Output the [X, Y] coordinate of the center of the cell containing the given text.  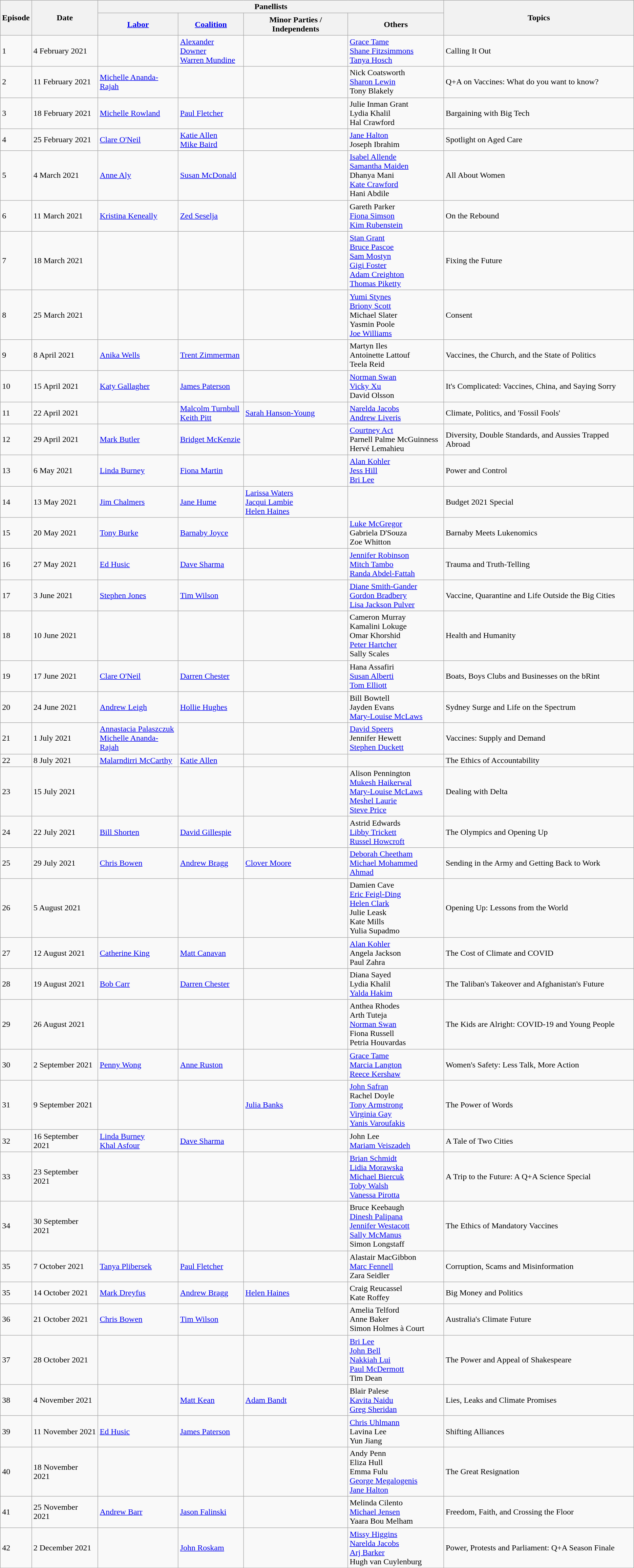
Stephen Jones [138, 595]
17 [16, 595]
Amelia TelfordAnne BakerSimon Holmes à Court [396, 1319]
9 September 2021 [65, 1105]
Power, Protests and Parliament: Q+A Season Finale [539, 1548]
Bridget McKenzie [211, 440]
24 June 2021 [65, 707]
18 November 2021 [65, 1471]
8 July 2021 [65, 760]
31 [16, 1105]
The Great Resignation [539, 1471]
Jennifer RobinsonMitch TamboRanda Abdel-Fattah [396, 564]
Freedom, Faith, and Crossing the Floor [539, 1512]
23 [16, 791]
7 October 2021 [65, 1266]
Nick CoatsworthSharon LewinTony Blakely [396, 82]
Narelda JacobsAndrew Liveris [396, 412]
Panellists [271, 7]
Tanya Plibersek [138, 1266]
15 [16, 533]
Katie Allen [211, 760]
17 June 2021 [65, 676]
Anika Wells [138, 355]
28 [16, 984]
32 [16, 1141]
Martyn IlesAntoinette LattoufTeela Reid [396, 355]
13 [16, 471]
Consent [539, 315]
Diane Smith-GanderGordon BradberyLisa Jackson Pulver [396, 595]
Bill BowtellJayden EvansMary-Louise McLaws [396, 707]
4 March 2021 [65, 175]
The Taliban's Takeover and Afghanistan's Future [539, 984]
Bargaining with Big Tech [539, 113]
3 [16, 113]
18 March 2021 [65, 261]
Alan KohlerAngela JacksonPaul Zahra [396, 953]
6 [16, 216]
Blair PaleseKavita NaiduGreg Sheridan [396, 1400]
Andrew Barr [138, 1512]
Boats, Boys Clubs and Businesses on the bRint [539, 676]
Cameron MurrayKamalini LokugeOmar KhorshidPeter HartcherSally Scales [396, 636]
Larissa WatersJacqui LambieHelen Haines [296, 502]
5 August 2021 [65, 908]
Mark Butler [138, 440]
19 August 2021 [65, 984]
Astrid EdwardsLibby TrickettRussel Howcroft [396, 832]
Spotlight on Aged Care [539, 140]
Lies, Leaks and Climate Promises [539, 1400]
Vaccine, Quarantine and Life Outside the Big Cities [539, 595]
11 March 2021 [65, 216]
Topics [539, 18]
13 May 2021 [65, 502]
39 [16, 1431]
David SpeersJennifer HewettStephen Duckett [396, 738]
11 February 2021 [65, 82]
The Power of Words [539, 1105]
8 April 2021 [65, 355]
Jane HaltonJoseph Ibrahim [396, 140]
Budget 2021 Special [539, 502]
11 [16, 412]
36 [16, 1319]
22 April 2021 [65, 412]
9 [16, 355]
22 [16, 760]
4 February 2021 [65, 51]
Alison PenningtonMukesh HaikerwalMary-Louise McLawsMeshel LaurieSteve Price [396, 791]
Vaccines: Supply and Demand [539, 738]
Yumi StynesBriony ScottMichael SlaterYasmin PooleJoe Williams [396, 315]
Julia Banks [296, 1105]
Calling It Out [539, 51]
Luke McGregorGabriela D'SouzaZoe Whitton [396, 533]
16 September 2021 [65, 1141]
Bob Carr [138, 984]
Andy PennEliza HullEmma FuluGeorge MegalogenisJane Halton [396, 1471]
Big Money and Politics [539, 1293]
Mark Dreyfus [138, 1293]
Hana AssafiriSusan AlbertiTom Elliott [396, 676]
Zed Seselja [211, 216]
41 [16, 1512]
Dealing with Delta [539, 791]
20 [16, 707]
Adam Bandt [296, 1400]
Date [65, 18]
25 [16, 863]
8 [16, 315]
29 [16, 1024]
22 July 2021 [65, 832]
Shifting Alliances [539, 1431]
Diana SayedLydia KhalilYalda Hakim [396, 984]
Michelle Rowland [138, 113]
Brian SchmidtLidia MorawskaMichael BiercukToby WalshVanessa Pirotta [396, 1177]
Annastacia PalaszczukMichelle Ananda-Rajah [138, 738]
Susan McDonald [211, 175]
Michelle Ananda-Rajah [138, 82]
Hollie Hughes [211, 707]
The Olympics and Opening Up [539, 832]
3 June 2021 [65, 595]
21 October 2021 [65, 1319]
Sarah Hanson-Young [296, 412]
2 [16, 82]
Jim Chalmers [138, 502]
Clover Moore [296, 863]
25 November 2021 [65, 1512]
John LeeMariam Veiszadeh [396, 1141]
Norman SwanVicky XuDavid Olsson [396, 386]
30 September 2021 [65, 1226]
Diversity, Double Standards, and Aussies Trapped Abroad [539, 440]
The Ethics of Mandatory Vaccines [539, 1226]
Bruce KeebaughDinesh PalipanaJennifer WestacottSally McManusSimon Longstaff [396, 1226]
The Ethics of Accountability [539, 760]
Climate, Politics, and 'Fossil Fools' [539, 412]
6 May 2021 [65, 471]
2 December 2021 [65, 1548]
19 [16, 676]
Anne Aly [138, 175]
Anthea RhodesArth TutejaNorman SwanFiona RussellPetria Houvardas [396, 1024]
27 [16, 953]
Women's Safety: Less Talk, More Action [539, 1065]
Courtney ActParnell Palme McGuinnessHervé Lemahieu [396, 440]
5 [16, 175]
Trauma and Truth-Telling [539, 564]
John SafranRachel DoyleTony ArmstrongVirginia GayYanis Varoufakis [396, 1105]
Andrew Leigh [138, 707]
Bri LeeJohn BellNakkiah LuiPaul McDermottTim Dean [396, 1360]
42 [16, 1548]
1 July 2021 [65, 738]
Fiona Martin [211, 471]
Malarndirri McCarthy [138, 760]
Alexander DownerWarren Mundine [211, 51]
25 March 2021 [65, 315]
1 [16, 51]
Penny Wong [138, 1065]
Q+A on Vaccines: What do you want to know? [539, 82]
Julie Inman GrantLydia KhalilHal Crawford [396, 113]
Fixing the Future [539, 261]
10 June 2021 [65, 636]
Vaccines, the Church, and the State of Politics [539, 355]
18 February 2021 [65, 113]
Catherine King [138, 953]
Katie AllenMike Baird [211, 140]
26 [16, 908]
Minor Parties / Independents [296, 24]
A Trip to the Future: A Q+A Science Special [539, 1177]
Power and Control [539, 471]
Matt Canavan [211, 953]
Linda BurneyKhal Asfour [138, 1141]
Melinda CilentoMichael JensenYaara Bou Melham [396, 1512]
Bill Shorten [138, 832]
12 [16, 440]
40 [16, 1471]
Opening Up: Lessons from the World [539, 908]
Damien CaveEric Feigl-DingHelen ClarkJulie LeaskKate MillsYulia Supadmo [396, 908]
Matt Kean [211, 1400]
Australia's Climate Future [539, 1319]
Katy Gallagher [138, 386]
Kristina Keneally [138, 216]
Missy HigginsNarelda JacobsArj BarkerHugh van Cuylenburg [396, 1548]
30 [16, 1065]
Others [396, 24]
20 May 2021 [65, 533]
4 November 2021 [65, 1400]
15 April 2021 [65, 386]
David Gillespie [211, 832]
Alan KohlerJess HillBri Lee [396, 471]
21 [16, 738]
24 [16, 832]
Labor [138, 24]
14 October 2021 [65, 1293]
Barnaby Meets Lukenomics [539, 533]
Barnaby Joyce [211, 533]
The Power and Appeal of Shakespeare [539, 1360]
7 [16, 261]
Tony Burke [138, 533]
Episode [16, 18]
10 [16, 386]
John Roskam [211, 1548]
25 February 2021 [65, 140]
11 November 2021 [65, 1431]
Isabel AllendeSamantha MaidenDhanya ManiKate CrawfordHani Abdile [396, 175]
4 [16, 140]
Grace TameMarcia LangtonReece Kershaw [396, 1065]
Helen Haines [296, 1293]
Linda Burney [138, 471]
Health and Humanity [539, 636]
27 May 2021 [65, 564]
On the Rebound [539, 216]
Jane Hume [211, 502]
12 August 2021 [65, 953]
18 [16, 636]
Coalition [211, 24]
23 September 2021 [65, 1177]
Deborah CheethamMichael Mohammed Ahmad [396, 863]
Trent Zimmerman [211, 355]
Alastair MacGibbonMarc FennellZara Seidler [396, 1266]
34 [16, 1226]
38 [16, 1400]
14 [16, 502]
Craig ReucasselKate Roffey [396, 1293]
29 April 2021 [65, 440]
29 July 2021 [65, 863]
Corruption, Scams and Misinformation [539, 1266]
33 [16, 1177]
Jason Falinski [211, 1512]
37 [16, 1360]
2 September 2021 [65, 1065]
It's Complicated: Vaccines, China, and Saying Sorry [539, 386]
Anne Ruston [211, 1065]
The Cost of Climate and COVID [539, 953]
Malcolm TurnbullKeith Pitt [211, 412]
26 August 2021 [65, 1024]
A Tale of Two Cities [539, 1141]
28 October 2021 [65, 1360]
Sydney Surge and Life on the Spectrum [539, 707]
16 [16, 564]
The Kids are Alright: COVID-19 and Young People [539, 1024]
All About Women [539, 175]
Gareth ParkerFiona SimsonKim Rubenstein [396, 216]
15 July 2021 [65, 791]
Grace TameShane FitzsimmonsTanya Hosch [396, 51]
Stan GrantBruce PascoeSam MostynGigi FosterAdam CreightonThomas Piketty [396, 261]
Sending in the Army and Getting Back to Work [539, 863]
Chris UhlmannLavina LeeYun Jiang [396, 1431]
